Return [x, y] of the center of cell containing provided text 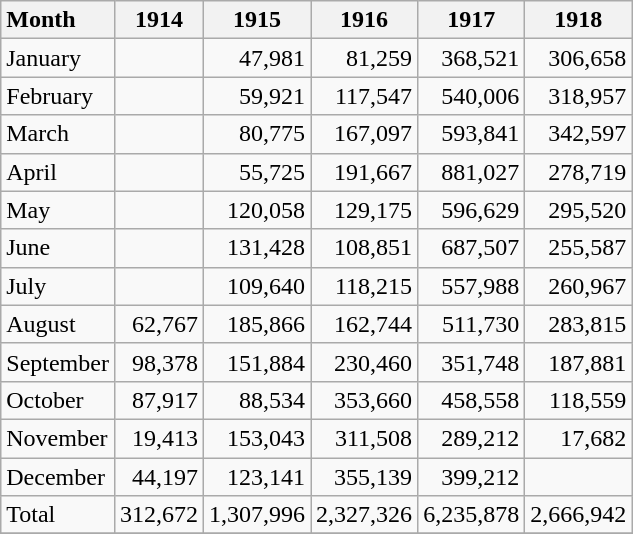
129,175 [364, 210]
109,640 [258, 286]
540,006 [472, 96]
98,378 [158, 362]
62,767 [158, 324]
187,881 [578, 362]
2,666,942 [578, 515]
80,775 [258, 134]
123,141 [258, 477]
1916 [364, 20]
April [58, 172]
117,547 [364, 96]
1915 [258, 20]
19,413 [158, 438]
44,197 [158, 477]
February [58, 96]
260,967 [578, 286]
399,212 [472, 477]
596,629 [472, 210]
295,520 [578, 210]
October [58, 400]
June [58, 248]
1,307,996 [258, 515]
87,917 [158, 400]
153,043 [258, 438]
108,851 [364, 248]
2,327,326 [364, 515]
278,719 [578, 172]
January [58, 58]
Total [58, 515]
1914 [158, 20]
306,658 [578, 58]
355,139 [364, 477]
December [58, 477]
255,587 [578, 248]
151,884 [258, 362]
318,957 [578, 96]
1917 [472, 20]
120,058 [258, 210]
593,841 [472, 134]
557,988 [472, 286]
August [58, 324]
289,212 [472, 438]
1918 [578, 20]
17,682 [578, 438]
167,097 [364, 134]
July [58, 286]
September [58, 362]
88,534 [258, 400]
55,725 [258, 172]
118,215 [364, 286]
881,027 [472, 172]
283,815 [578, 324]
687,507 [472, 248]
47,981 [258, 58]
162,744 [364, 324]
November [58, 438]
118,559 [578, 400]
353,660 [364, 400]
368,521 [472, 58]
6,235,878 [472, 515]
81,259 [364, 58]
351,748 [472, 362]
May [58, 210]
311,508 [364, 438]
511,730 [472, 324]
March [58, 134]
230,460 [364, 362]
185,866 [258, 324]
59,921 [258, 96]
458,558 [472, 400]
191,667 [364, 172]
342,597 [578, 134]
312,672 [158, 515]
Month [58, 20]
131,428 [258, 248]
